Return [X, Y] of the center of cell containing provided text 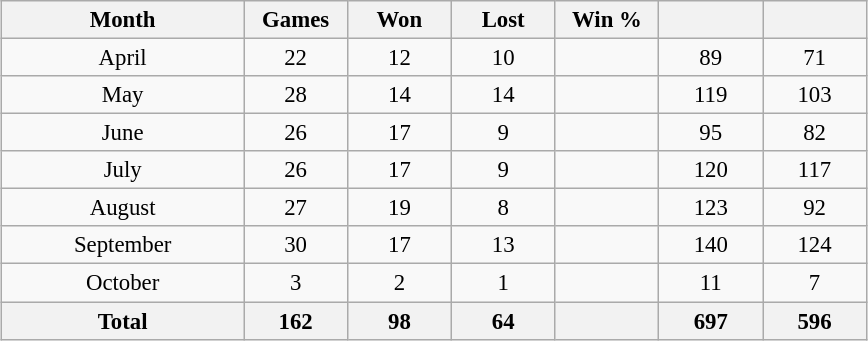
30 [296, 245]
162 [296, 321]
103 [815, 95]
22 [296, 57]
July [123, 170]
Total [123, 321]
89 [711, 57]
95 [711, 133]
27 [296, 208]
May [123, 95]
11 [711, 283]
August [123, 208]
Won [399, 20]
71 [815, 57]
3 [296, 283]
596 [815, 321]
Win % [607, 20]
Lost [503, 20]
Games [296, 20]
8 [503, 208]
June [123, 133]
140 [711, 245]
28 [296, 95]
120 [711, 170]
64 [503, 321]
13 [503, 245]
Month [123, 20]
October [123, 283]
April [123, 57]
82 [815, 133]
12 [399, 57]
19 [399, 208]
124 [815, 245]
98 [399, 321]
September [123, 245]
123 [711, 208]
10 [503, 57]
92 [815, 208]
7 [815, 283]
117 [815, 170]
2 [399, 283]
1 [503, 283]
119 [711, 95]
697 [711, 321]
